From the cell containing the given text, extract its center point as (x, y) coordinate. 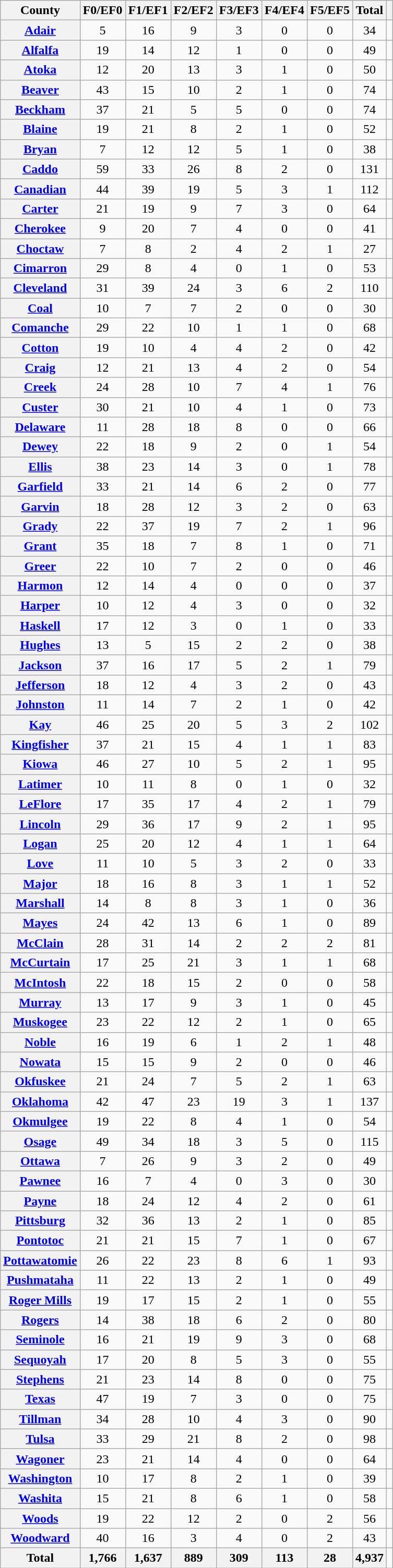
Ellis (40, 467)
Rogers (40, 1320)
90 (370, 1419)
Okmulgee (40, 1121)
Texas (40, 1399)
81 (370, 943)
Pontotoc (40, 1241)
Oklahoma (40, 1101)
Muskogee (40, 1022)
40 (102, 1538)
1,766 (102, 1558)
Beckham (40, 109)
113 (284, 1558)
71 (370, 546)
Comanche (40, 328)
Pawnee (40, 1181)
Nowata (40, 1062)
73 (370, 407)
Cotton (40, 348)
59 (102, 169)
Logan (40, 843)
Pottawatomie (40, 1260)
137 (370, 1101)
McClain (40, 943)
45 (370, 1002)
98 (370, 1439)
Mayes (40, 923)
85 (370, 1221)
131 (370, 169)
Haskell (40, 626)
Kay (40, 725)
F1/EF1 (148, 10)
Canadian (40, 189)
Okfuskee (40, 1082)
56 (370, 1518)
Adair (40, 30)
Cleveland (40, 288)
66 (370, 427)
Marshall (40, 903)
89 (370, 923)
Jackson (40, 665)
Harmon (40, 586)
Roger Mills (40, 1300)
Wagoner (40, 1459)
Tulsa (40, 1439)
96 (370, 526)
Tillman (40, 1419)
61 (370, 1200)
76 (370, 387)
Seminole (40, 1340)
80 (370, 1320)
53 (370, 268)
Craig (40, 367)
Harper (40, 606)
Love (40, 863)
Dewey (40, 447)
Custer (40, 407)
Stephens (40, 1379)
Woods (40, 1518)
Pushmataha (40, 1280)
112 (370, 189)
Cherokee (40, 228)
93 (370, 1260)
Caddo (40, 169)
Coal (40, 308)
Garvin (40, 506)
Major (40, 884)
78 (370, 467)
Cimarron (40, 268)
Atoka (40, 70)
67 (370, 1241)
Kingfisher (40, 744)
48 (370, 1042)
4,937 (370, 1558)
Choctaw (40, 249)
889 (193, 1558)
McIntosh (40, 983)
50 (370, 70)
Alfalfa (40, 50)
Latimer (40, 784)
Washington (40, 1478)
Grant (40, 546)
Creek (40, 387)
1,637 (148, 1558)
McCurtain (40, 963)
Lincoln (40, 824)
110 (370, 288)
Woodward (40, 1538)
Beaver (40, 90)
Kiowa (40, 764)
65 (370, 1022)
Bryan (40, 149)
Carter (40, 209)
83 (370, 744)
102 (370, 725)
309 (239, 1558)
Sequoyah (40, 1359)
Murray (40, 1002)
Blaine (40, 129)
Jefferson (40, 685)
F4/EF4 (284, 10)
Washita (40, 1498)
115 (370, 1141)
77 (370, 486)
F3/EF3 (239, 10)
Garfield (40, 486)
41 (370, 228)
Grady (40, 526)
Osage (40, 1141)
Pittsburg (40, 1221)
Greer (40, 566)
Ottawa (40, 1161)
F2/EF2 (193, 10)
Johnston (40, 705)
Delaware (40, 427)
Payne (40, 1200)
F5/EF5 (330, 10)
LeFlore (40, 804)
F0/EF0 (102, 10)
County (40, 10)
Hughes (40, 645)
Noble (40, 1042)
44 (102, 189)
